Provide the [X, Y] coordinate of the cell's center where the given text is located.  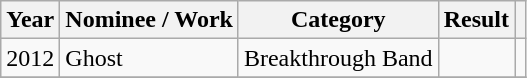
Ghost [150, 58]
2012 [30, 58]
Year [30, 20]
Category [338, 20]
Nominee / Work [150, 20]
Result [476, 20]
Breakthrough Band [338, 58]
